Capture the cell that displays the provided text and extract its (x, y) central coordinate. 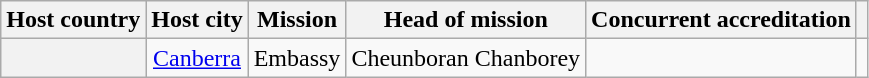
Cheunboran Chanborey (466, 58)
Head of mission (466, 20)
Mission (297, 20)
Embassy (297, 58)
Canberra (197, 58)
Host city (197, 20)
Host country (74, 20)
Concurrent accreditation (722, 20)
